Scan for the cell matching the given text and deliver its (x, y) coordinate at center. 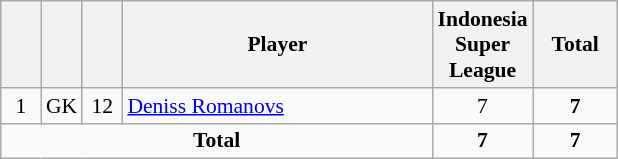
1 (21, 106)
Indonesia Super League (482, 44)
12 (102, 106)
Player (277, 44)
Deniss Romanovs (277, 106)
GK (62, 106)
